Locate the cell with the specified text and output its (X, Y) center coordinate. 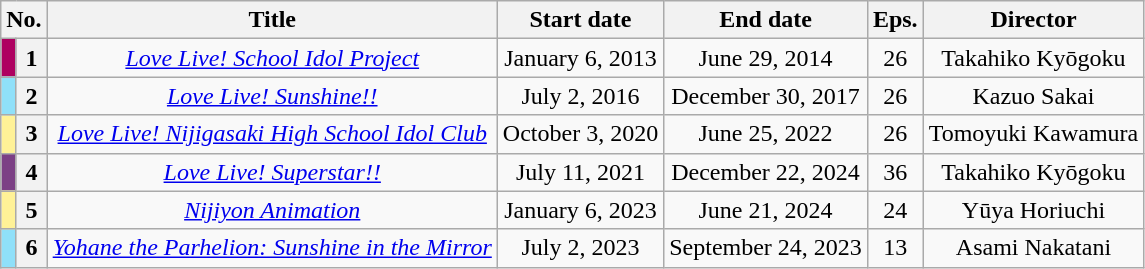
September 24, 2023 (766, 248)
Nijiyon Animation (272, 210)
Yūya Horiuchi (1034, 210)
July 2, 2016 (580, 96)
6 (32, 248)
Title (272, 20)
June 21, 2024 (766, 210)
Start date (580, 20)
Love Live! School Idol Project (272, 58)
No. (24, 20)
Tomoyuki Kawamura (1034, 134)
June 29, 2014 (766, 58)
July 11, 2021 (580, 172)
July 2, 2023 (580, 248)
4 (32, 172)
June 25, 2022 (766, 134)
5 (32, 210)
January 6, 2023 (580, 210)
36 (895, 172)
24 (895, 210)
October 3, 2020 (580, 134)
December 30, 2017 (766, 96)
December 22, 2024 (766, 172)
Love Live! Superstar!! (272, 172)
End date (766, 20)
January 6, 2013 (580, 58)
Love Live! Nijigasaki High School Idol Club (272, 134)
Love Live! Sunshine!! (272, 96)
1 (32, 58)
Eps. (895, 20)
13 (895, 248)
3 (32, 134)
Director (1034, 20)
Asami Nakatani (1034, 248)
Kazuo Sakai (1034, 96)
2 (32, 96)
Yohane the Parhelion: Sunshine in the Mirror (272, 248)
